For the text-containing cell, return its midpoint in (X, Y) coordinate format. 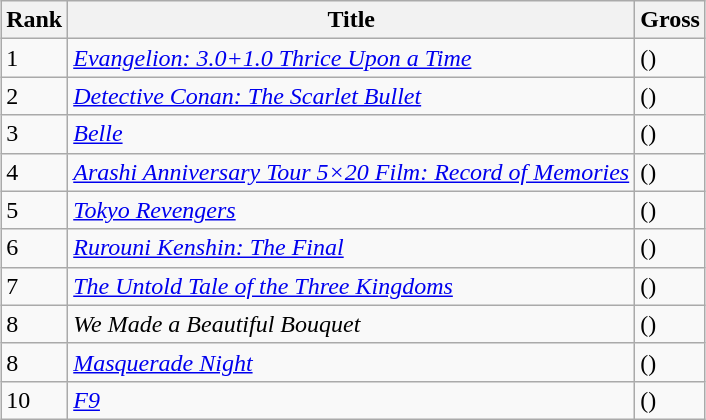
6 (34, 248)
Detective Conan: The Scarlet Bullet (352, 96)
5 (34, 210)
3 (34, 134)
We Made a Beautiful Bouquet (352, 324)
Belle (352, 134)
1 (34, 58)
Gross (670, 20)
Rurouni Kenshin: The Final (352, 248)
Title (352, 20)
Tokyo Revengers (352, 210)
7 (34, 286)
Evangelion: 3.0+1.0 Thrice Upon a Time (352, 58)
Rank (34, 20)
Arashi Anniversary Tour 5×20 Film: Record of Memories (352, 172)
4 (34, 172)
10 (34, 400)
Masquerade Night (352, 362)
2 (34, 96)
The Untold Tale of the Three Kingdoms (352, 286)
F9 (352, 400)
